Scan for the cell matching the given text and deliver its (X, Y) coordinate at center. 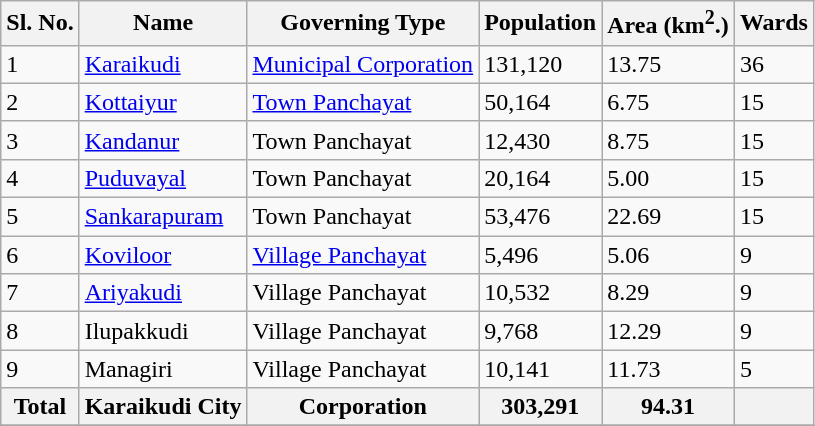
Koviloor (163, 255)
Karaikudi City (163, 407)
303,291 (540, 407)
Puduvayal (163, 178)
8 (40, 331)
Municipal Corporation (363, 64)
Corporation (363, 407)
94.31 (668, 407)
6.75 (668, 102)
8.29 (668, 293)
131,120 (540, 64)
Ilupakkudi (163, 331)
Sl. No. (40, 24)
12.29 (668, 331)
10,141 (540, 369)
Area (km2.) (668, 24)
13.75 (668, 64)
Governing Type (363, 24)
Name (163, 24)
5,496 (540, 255)
50,164 (540, 102)
10,532 (540, 293)
36 (774, 64)
6 (40, 255)
3 (40, 140)
Total (40, 407)
20,164 (540, 178)
11.73 (668, 369)
Wards (774, 24)
5.00 (668, 178)
8.75 (668, 140)
2 (40, 102)
Kandanur (163, 140)
9,768 (540, 331)
Sankarapuram (163, 217)
Karaikudi (163, 64)
Kottaiyur (163, 102)
Population (540, 24)
4 (40, 178)
1 (40, 64)
22.69 (668, 217)
53,476 (540, 217)
7 (40, 293)
Ariyakudi (163, 293)
Managiri (163, 369)
5.06 (668, 255)
12,430 (540, 140)
